Provide the [X, Y] coordinate of the cell's center where the given text is located.  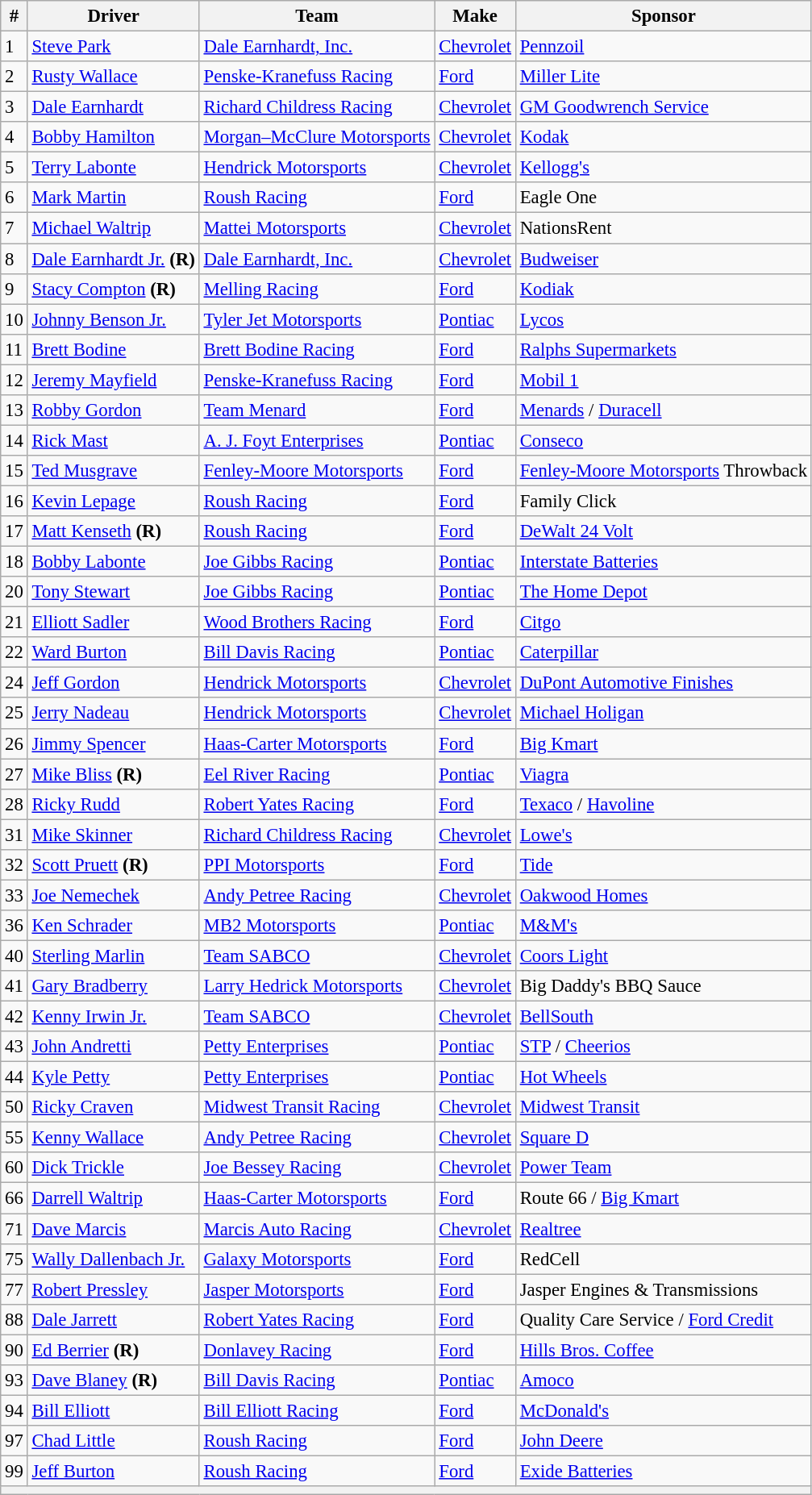
Fenley-Moore Motorsports [317, 471]
Quality Care Service / Ford Credit [663, 1319]
66 [15, 1198]
27 [15, 774]
Galaxy Motorsports [317, 1259]
71 [15, 1229]
4 [15, 137]
18 [15, 562]
John Andretti [113, 1047]
90 [15, 1350]
3 [15, 107]
Eagle One [663, 198]
97 [15, 1441]
Kevin Lepage [113, 501]
75 [15, 1259]
16 [15, 501]
Dave Blaney (R) [113, 1380]
Oakwood Homes [663, 895]
6 [15, 198]
11 [15, 349]
Dick Trickle [113, 1168]
Team Menard [317, 410]
22 [15, 652]
MB2 Motorsports [317, 926]
28 [15, 804]
Larry Hedrick Motorsports [317, 986]
36 [15, 926]
Chad Little [113, 1441]
33 [15, 895]
Fenley-Moore Motorsports Throwback [663, 471]
NationsRent [663, 228]
Jimmy Spencer [113, 743]
Kodak [663, 137]
77 [15, 1289]
Big Daddy's BBQ Sauce [663, 986]
Kyle Petty [113, 1077]
Steve Park [113, 47]
Conseco [663, 440]
Power Team [663, 1168]
Bill Elliott Racing [317, 1410]
Jasper Engines & Transmissions [663, 1289]
Family Click [663, 501]
Amoco [663, 1380]
Lowe's [663, 835]
Miller Lite [663, 77]
Team [317, 16]
Michael Waltrip [113, 228]
Michael Holigan [663, 714]
55 [15, 1138]
Marcis Auto Racing [317, 1229]
43 [15, 1047]
Budweiser [663, 259]
1 [15, 47]
M&M's [663, 926]
50 [15, 1107]
2 [15, 77]
Johnny Benson Jr. [113, 319]
Mike Bliss (R) [113, 774]
26 [15, 743]
Mobil 1 [663, 380]
Mark Martin [113, 198]
9 [15, 289]
BellSouth [663, 1017]
Ralphs Supermarkets [663, 349]
Tony Stewart [113, 592]
Robert Pressley [113, 1289]
Elliott Sadler [113, 623]
10 [15, 319]
Exide Batteries [663, 1471]
60 [15, 1168]
40 [15, 956]
Route 66 / Big Kmart [663, 1198]
88 [15, 1319]
Matt Kenseth (R) [113, 531]
Ted Musgrave [113, 471]
Jeremy Mayfield [113, 380]
Citgo [663, 623]
Bobby Labonte [113, 562]
13 [15, 410]
Ricky Craven [113, 1107]
Midwest Transit Racing [317, 1107]
Dale Earnhardt Jr. (R) [113, 259]
31 [15, 835]
Texaco / Havoline [663, 804]
12 [15, 380]
Interstate Batteries [663, 562]
Jasper Motorsports [317, 1289]
8 [15, 259]
Melling Racing [317, 289]
Rick Mast [113, 440]
Jerry Nadeau [113, 714]
44 [15, 1077]
Joe Nemechek [113, 895]
RedCell [663, 1259]
McDonald's [663, 1410]
Joe Bessey Racing [317, 1168]
41 [15, 986]
5 [15, 168]
Menards / Duracell [663, 410]
GM Goodwrench Service [663, 107]
Lycos [663, 319]
Scott Pruett (R) [113, 865]
32 [15, 865]
Brett Bodine [113, 349]
Coors Light [663, 956]
STP / Cheerios [663, 1047]
Ed Berrier (R) [113, 1350]
Dale Jarrett [113, 1319]
Jeff Gordon [113, 683]
Make [475, 16]
42 [15, 1017]
24 [15, 683]
Viagra [663, 774]
Mattei Motorsports [317, 228]
25 [15, 714]
Terry Labonte [113, 168]
94 [15, 1410]
# [15, 16]
Sponsor [663, 16]
Caterpillar [663, 652]
Driver [113, 16]
20 [15, 592]
Ward Burton [113, 652]
Midwest Transit [663, 1107]
17 [15, 531]
Pennzoil [663, 47]
Realtree [663, 1229]
Bill Elliott [113, 1410]
7 [15, 228]
15 [15, 471]
Robby Gordon [113, 410]
Brett Bodine Racing [317, 349]
21 [15, 623]
Mike Skinner [113, 835]
PPI Motorsports [317, 865]
The Home Depot [663, 592]
Eel River Racing [317, 774]
A. J. Foyt Enterprises [317, 440]
Big Kmart [663, 743]
Dale Earnhardt [113, 107]
14 [15, 440]
Sterling Marlin [113, 956]
Rusty Wallace [113, 77]
Wally Dallenbach Jr. [113, 1259]
Donlavey Racing [317, 1350]
Dave Marcis [113, 1229]
93 [15, 1380]
Gary Bradberry [113, 986]
Wood Brothers Racing [317, 623]
Ken Schrader [113, 926]
Hills Bros. Coffee [663, 1350]
Kenny Wallace [113, 1138]
Morgan–McClure Motorsports [317, 137]
John Deere [663, 1441]
Kenny Irwin Jr. [113, 1017]
Tide [663, 865]
Bobby Hamilton [113, 137]
Square D [663, 1138]
Kodiak [663, 289]
DeWalt 24 Volt [663, 531]
Tyler Jet Motorsports [317, 319]
DuPont Automotive Finishes [663, 683]
Darrell Waltrip [113, 1198]
99 [15, 1471]
Ricky Rudd [113, 804]
Hot Wheels [663, 1077]
Kellogg's [663, 168]
Jeff Burton [113, 1471]
Stacy Compton (R) [113, 289]
